Find where the given text appears and provide that cell's center as [x, y] coordinate. 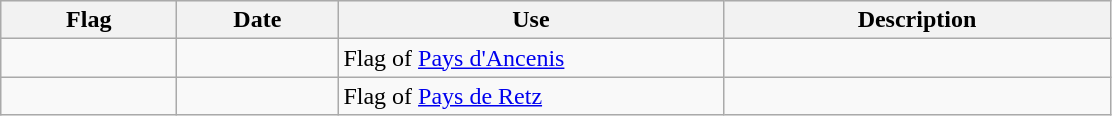
Description [917, 20]
Date [258, 20]
Use [531, 20]
Flag of Pays de Retz [531, 96]
Flag of Pays d'Ancenis [531, 58]
Flag [89, 20]
